Detect which cell encompasses the target text, then output its (X, Y) center coordinate. 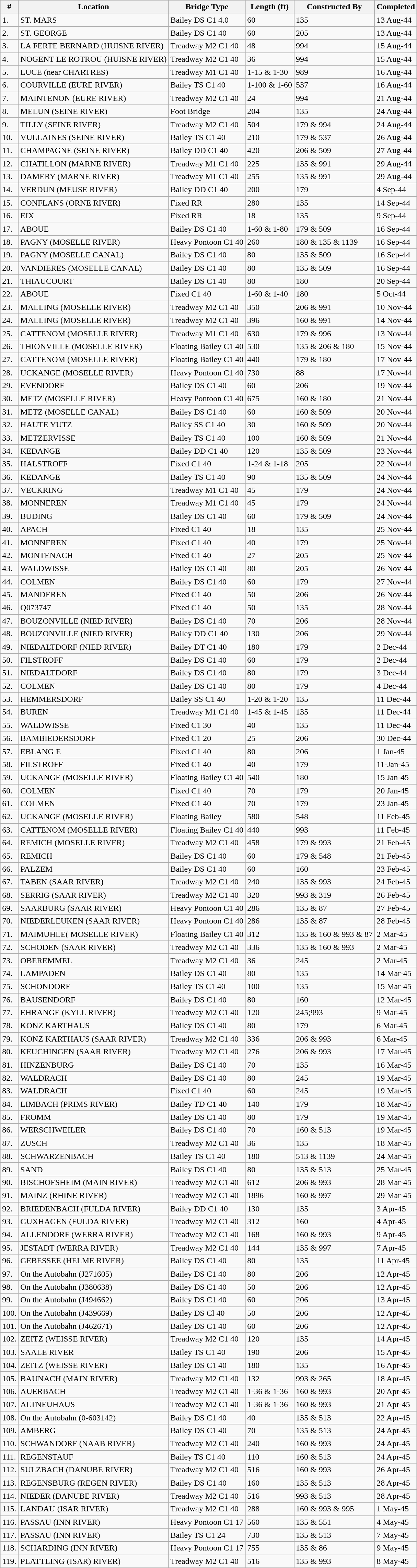
28 Mar-45 (396, 1182)
MELUN (SEINE RIVER) (93, 111)
537 (334, 85)
17. (10, 229)
GUXHAGEN (FULDA RIVER) (93, 1222)
SAND (93, 1169)
ALLENDORF (WERRA RIVER) (93, 1235)
1 Jan-45 (396, 751)
135 & 997 (334, 1248)
16. (10, 216)
Length (ft) (270, 7)
20 Sep-44 (396, 281)
NIEDERLEUKEN (SAAR RIVER) (93, 921)
51. (10, 673)
32. (10, 425)
144 (270, 1248)
97. (10, 1274)
24 Mar-45 (396, 1156)
1-60 & 1-40 (270, 294)
76. (10, 1000)
7 May-45 (396, 1535)
KEUCHINGEN (SAAR RIVER) (93, 1052)
396 (270, 320)
COURVILLE (EURE RIVER) (93, 85)
9 Sep-44 (396, 216)
78. (10, 1026)
15 Jan-45 (396, 777)
100. (10, 1313)
26. (10, 346)
79. (10, 1039)
190 (270, 1352)
50. (10, 660)
276 (270, 1052)
1-60 & 1-80 (270, 229)
160 & 993 & 995 (334, 1509)
87. (10, 1143)
206 & 509 (334, 150)
135 & 160 & 993 & 87 (334, 934)
9. (10, 124)
MONTENACH (93, 555)
57. (10, 751)
5. (10, 72)
8. (10, 111)
350 (270, 307)
1-100 & 1-60 (270, 85)
993 (334, 830)
38. (10, 503)
92. (10, 1208)
104. (10, 1365)
27 Aug-44 (396, 150)
45. (10, 595)
91. (10, 1195)
82. (10, 1078)
LANDAU (ISAR RIVER) (93, 1509)
513 & 1139 (334, 1156)
206 & 991 (334, 307)
135 & 206 & 180 (334, 346)
1. (10, 20)
AUERBACH (93, 1391)
118. (10, 1548)
VANDIERES (MOSELLE CANAL) (93, 268)
7 Apr-45 (396, 1248)
90. (10, 1182)
65. (10, 856)
31. (10, 412)
989 (334, 72)
BAUSENDORF (93, 1000)
85. (10, 1117)
67. (10, 882)
1-45 & 1-45 (270, 712)
135 & 551 (334, 1522)
504 (270, 124)
89. (10, 1169)
102. (10, 1339)
47. (10, 621)
29 Nov-44 (396, 634)
80. (10, 1052)
255 (270, 177)
3. (10, 46)
675 (270, 399)
101. (10, 1326)
18 Apr-45 (396, 1378)
179 & 180 (334, 359)
110. (10, 1444)
LAMPADEN (93, 973)
TILLY (SEINE RIVER) (93, 124)
210 (270, 137)
AMBERG (93, 1431)
24. (10, 320)
HINZENBURG (93, 1065)
46. (10, 608)
27. (10, 359)
22 Nov-44 (396, 464)
245;993 (334, 1013)
Bridge Type (207, 7)
135 & 160 & 993 (334, 947)
108. (10, 1418)
69. (10, 908)
4 Dec-44 (396, 686)
560 (270, 1522)
3 Dec-44 (396, 673)
Bailey TD C1 40 (207, 1104)
PAGNY (MOSELLE RIVER) (93, 242)
15 Apr-45 (396, 1352)
10. (10, 137)
86. (10, 1130)
Fixed C1 20 (207, 738)
115. (10, 1509)
41. (10, 542)
48 (270, 46)
179 & 993 (334, 843)
VECKRING (93, 490)
MAINTENON (EURE RIVER) (93, 98)
SULZBACH (DANUBE RIVER) (93, 1470)
VERDUN (MEUSE RIVER) (93, 190)
BUDING (93, 516)
40. (10, 529)
On the Autobahn (0-603142) (93, 1418)
33. (10, 438)
755 (270, 1548)
71. (10, 934)
95. (10, 1248)
Bailey DS Cl 40 (207, 1313)
15 Mar-45 (396, 986)
1-24 & 1-18 (270, 464)
28 Feb-45 (396, 921)
10 Nov-44 (396, 307)
14. (10, 190)
280 (270, 203)
7. (10, 98)
110 (270, 1457)
68. (10, 895)
99. (10, 1300)
22. (10, 294)
107. (10, 1404)
25 Mar-45 (396, 1169)
88. (10, 1156)
EBLANG E (93, 751)
13. (10, 177)
CHAMPAGNE (SEINE RIVER) (93, 150)
9 Mar-45 (396, 1013)
260 (270, 242)
REMICH (93, 856)
179 & 548 (334, 856)
GEBESSEE (HELME RIVER) (93, 1261)
73. (10, 960)
48. (10, 634)
288 (270, 1509)
30. (10, 399)
83. (10, 1091)
PALZEM (93, 869)
CONFLANS (ORNE RIVER) (93, 203)
60. (10, 790)
Bailey DS C1 4.0 (207, 20)
11. (10, 150)
OBEREMMEL (93, 960)
993 & 319 (334, 895)
160 & 991 (334, 320)
LA FERTE BERNARD (HUISNE RIVER) (93, 46)
16 Apr-45 (396, 1365)
FROMM (93, 1117)
VULLAINES (SEINE RIVER) (93, 137)
9 Apr-45 (396, 1235)
25 (270, 738)
56. (10, 738)
On the Autobahn (J462671) (93, 1326)
14 Nov-44 (396, 320)
63. (10, 830)
17 Mar-45 (396, 1052)
70. (10, 921)
29 Mar-45 (396, 1195)
24 (270, 98)
140 (270, 1104)
KONZ KARTHAUS (93, 1026)
SAARBURG (SAAR RIVER) (93, 908)
13 Apr-45 (396, 1300)
28. (10, 372)
JESTADT (WERRA RIVER) (93, 1248)
PLATTLING (ISAR) RIVER) (93, 1561)
179 & 996 (334, 333)
SCHARDING (INN RIVER) (93, 1548)
23. (10, 307)
BISCHOFSHEIM (MAIN RIVER) (93, 1182)
1-15 & 1-30 (270, 72)
36. (10, 477)
ALTNEUHAUS (93, 1404)
59. (10, 777)
REGENSTAUF (93, 1457)
23 Jan-45 (396, 804)
160 & 180 (334, 399)
112. (10, 1470)
Bailey DT C1 40 (207, 647)
MANDEREN (93, 595)
SCHWARZENBACH (93, 1156)
96. (10, 1261)
94. (10, 1235)
26 Apr-45 (396, 1470)
993 & 513 (334, 1496)
THIONVILLE (MOSELLE RIVER) (93, 346)
44. (10, 582)
4 Sep-44 (396, 190)
NIEDALTDORF (93, 673)
20. (10, 268)
Fixed C1 30 (207, 725)
NIEDER (DANUBE RIVER) (93, 1496)
LUCE (near CHARTRES) (93, 72)
168 (270, 1235)
Floating Bailey (207, 817)
3 Apr-45 (396, 1208)
SERRIG (SAAR RIVER) (93, 895)
12 Mar-45 (396, 1000)
30 Dec-44 (396, 738)
SCHODEN (SAAR RIVER) (93, 947)
WERSCHWEILER (93, 1130)
1 May-45 (396, 1509)
27 (270, 555)
90 (270, 477)
630 (270, 333)
ZUSCH (93, 1143)
116. (10, 1522)
EHRANGE (KYLL RIVER) (93, 1013)
13 Nov-44 (396, 333)
75. (10, 986)
25. (10, 333)
29. (10, 386)
BRIEDENBACH (FULDA RIVER) (93, 1208)
DAMERY (MARNE RIVER) (93, 177)
4. (10, 59)
6. (10, 85)
On the Autobahn (J439669) (93, 1313)
METZERVISSE (93, 438)
ST. GEORGE (93, 33)
14 Apr-45 (396, 1339)
14 Mar-45 (396, 973)
12. (10, 164)
1896 (270, 1195)
18. (10, 242)
77. (10, 1013)
15 Nov-44 (396, 346)
61. (10, 804)
26 Feb-45 (396, 895)
30 (270, 425)
APACH (93, 529)
CHATILLON (MARNE RIVER) (93, 164)
204 (270, 111)
HAUTE YUTZ (93, 425)
26 Aug-44 (396, 137)
4 Apr-45 (396, 1222)
88 (334, 372)
111. (10, 1457)
580 (270, 817)
105. (10, 1378)
98. (10, 1287)
27 Nov-44 (396, 582)
420 (270, 150)
27 Feb-45 (396, 908)
54. (10, 712)
23 Nov-44 (396, 451)
37. (10, 490)
114. (10, 1496)
16 Mar-45 (396, 1065)
160 & 997 (334, 1195)
22 Apr-45 (396, 1418)
SCHONDORF (93, 986)
24 Feb-45 (396, 882)
SAALE RIVER (93, 1352)
58. (10, 764)
109. (10, 1431)
74. (10, 973)
225 (270, 164)
993 & 265 (334, 1378)
Foot Bridge (207, 111)
HALSTROFF (93, 464)
20 Apr-45 (396, 1391)
64. (10, 843)
530 (270, 346)
15. (10, 203)
113. (10, 1483)
On the Autobahn (J271605) (93, 1274)
On the Autobahn (J380638) (93, 1287)
LIMBACH (PRIMS RIVER) (93, 1104)
21 Apr-45 (396, 1404)
132 (270, 1378)
458 (270, 843)
EIX (93, 216)
REMICH (MOSELLE RIVER) (93, 843)
66. (10, 869)
179 & 994 (334, 124)
# (10, 7)
MAIMUHLE( MOSELLE RIVER) (93, 934)
METZ (MOSELLE CANAL) (93, 412)
93. (10, 1222)
179 & 537 (334, 137)
52. (10, 686)
TABEN (SAAR RIVER) (93, 882)
62. (10, 817)
BAMBIEDERSDORF (93, 738)
4 May-45 (396, 1522)
1-20 & 1-20 (270, 699)
49. (10, 647)
21. (10, 281)
19. (10, 255)
9 May-45 (396, 1548)
180 & 135 & 1139 (334, 242)
72. (10, 947)
METZ (MOSELLE RIVER) (93, 399)
EVENDORF (93, 386)
Q073747 (93, 608)
19 Nov-44 (396, 386)
11 Apr-45 (396, 1261)
REGENSBURG (REGEN RIVER) (93, 1483)
NIEDALTDORF (NIED RIVER) (93, 647)
106. (10, 1391)
42. (10, 555)
On the Autobahn (J494662) (93, 1300)
Completed (396, 7)
Bailey TS C1 24 (207, 1535)
35. (10, 464)
11-Jan-45 (396, 764)
ST. MARS (93, 20)
53. (10, 699)
PAGNY (MOSELLE CANAL) (93, 255)
612 (270, 1182)
84. (10, 1104)
34. (10, 451)
NOGENT LE ROTROU (HUISNE RIVER) (93, 59)
HEMMERSDORF (93, 699)
8 May-45 (396, 1561)
Location (93, 7)
320 (270, 895)
SCHWANDORF (NAAB RIVER) (93, 1444)
BUREN (93, 712)
14 Sep-44 (396, 203)
81. (10, 1065)
103. (10, 1352)
119. (10, 1561)
MAINZ (RHINE RIVER) (93, 1195)
43. (10, 568)
21 Aug-44 (396, 98)
5 Oct-44 (396, 294)
200 (270, 190)
20 Jan-45 (396, 790)
BAUNACH (MAIN RIVER) (93, 1378)
23 Feb-45 (396, 869)
Constructed By (334, 7)
39. (10, 516)
THIAUCOURT (93, 281)
55. (10, 725)
135 & 86 (334, 1548)
117. (10, 1535)
548 (334, 817)
540 (270, 777)
2. (10, 33)
KONZ KARTHAUS (SAAR RIVER) (93, 1039)
